Search for the cell housing the specified text and yield its (X, Y) center coordinate. 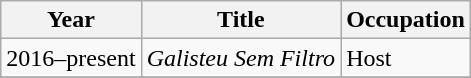
Year (71, 20)
Galisteu Sem Filtro (241, 58)
Occupation (406, 20)
2016–present (71, 58)
Host (406, 58)
Title (241, 20)
